For the text-containing cell, return its midpoint in (X, Y) coordinate format. 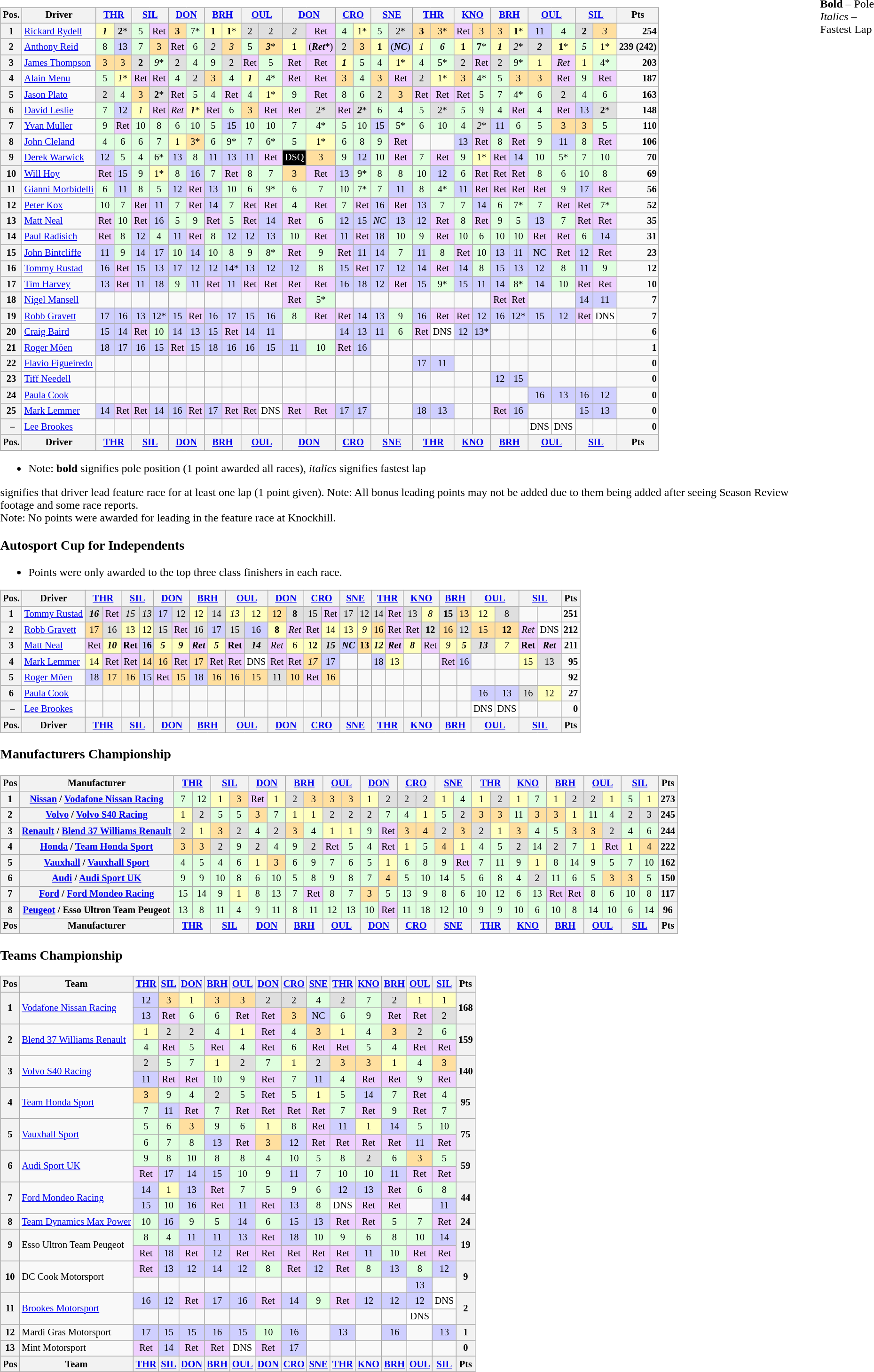
44 (465, 1198)
140 (465, 1071)
187 (638, 79)
Tiff Needell (59, 379)
162 (668, 863)
163 (638, 95)
Team Honda Sport (76, 1103)
27 (571, 694)
Honda / Team Honda Sport (96, 847)
Craig Baird (59, 332)
Audi Sport UK (76, 1166)
John Cleland (59, 142)
Peugeot / Esso Ultron Team Peugeot (96, 910)
Ford Mondeo Racing (76, 1198)
31 (638, 237)
59 (465, 1166)
211 (571, 646)
Mardi Gras Motorsport (76, 1333)
Team Dynamics Max Power (76, 1222)
20 (11, 332)
Vodafone Nissan Racing (76, 1008)
Blend 37 Williams Renault (76, 1039)
245 (668, 815)
Gianni Morbidelli (59, 189)
Audi / Audi Sport UK (96, 878)
Anthony Reid (59, 47)
Renault / Blend 37 Williams Renault (96, 831)
251 (571, 614)
69 (638, 173)
56 (638, 189)
110 (638, 126)
DC Cook Motorsport (76, 1277)
148 (638, 110)
239 (242) (638, 47)
Paul Radisich (59, 237)
254 (638, 31)
Esso Ultron Team Peugeot (76, 1245)
John Bintcliffe (59, 252)
Mint Motorsport (76, 1348)
Volvo S40 Racing (76, 1071)
Nissan / Vodafone Nissan Racing (96, 799)
Volvo / Volvo S40 Racing (96, 815)
22 (11, 363)
96 (668, 910)
Ford / Ford Mondeo Racing (96, 894)
Nigel Mansell (59, 300)
168 (465, 1008)
52 (638, 205)
117 (668, 894)
92 (571, 678)
Flavio Figueiredo (59, 363)
14* (231, 268)
150 (668, 878)
Will Hoy (59, 173)
244 (668, 831)
70 (638, 158)
222 (668, 847)
Vauxhall Sport (76, 1134)
(Ret*) (321, 47)
Rickard Rydell (59, 31)
273 (668, 799)
212 (571, 630)
35 (638, 221)
13* (481, 332)
203 (638, 63)
Jason Plato (59, 95)
Derek Warwick (59, 158)
Yvan Muller (59, 126)
Alain Menu (59, 79)
25 (11, 411)
106 (638, 142)
159 (465, 1039)
75 (465, 1134)
Brookes Motorsport (76, 1309)
DSQ (294, 158)
Tim Harvey (59, 284)
(NC) (401, 47)
Vauxhall / Vauxhall Sport (96, 863)
James Thompson (59, 63)
Peter Kox (59, 205)
David Leslie (59, 110)
21 (11, 347)
